Determine the [x, y] coordinate at the center of the cell enclosing the given text.  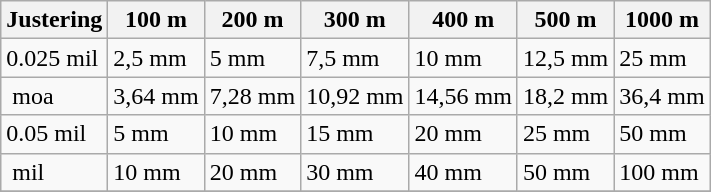
moa [54, 96]
7,28 mm [252, 96]
2,5 mm [156, 58]
0.025 mil [54, 58]
18,2 mm [565, 96]
400 m [463, 20]
14,56 mm [463, 96]
100 m [156, 20]
Justering [54, 20]
200 m [252, 20]
3,64 mm [156, 96]
mil [54, 172]
12,5 mm [565, 58]
300 m [355, 20]
36,4 mm [662, 96]
100 mm [662, 172]
40 mm [463, 172]
1000 m [662, 20]
10,92 mm [355, 96]
30 mm [355, 172]
500 m [565, 20]
0.05 mil [54, 134]
15 mm [355, 134]
7,5 mm [355, 58]
